Identify which cell holds the provided text, then report its (X, Y) central coordinate. 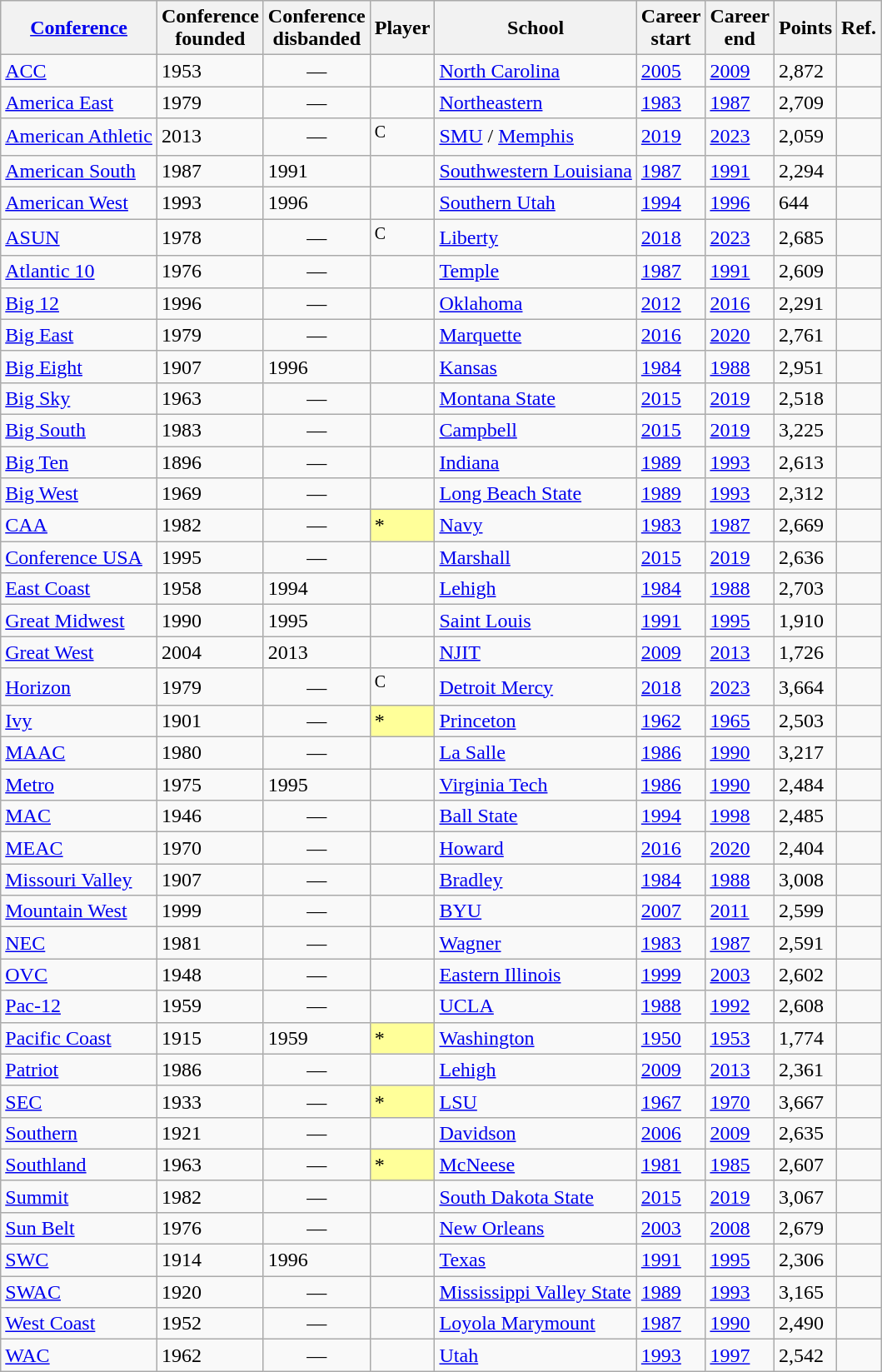
2,761 (805, 335)
Oklahoma (536, 303)
Princeton (536, 721)
Conferencedisbanded (316, 28)
1958 (210, 589)
SWAC (79, 1292)
2,951 (805, 367)
2012 (671, 303)
2,608 (805, 1006)
MAAC (79, 753)
2,685 (805, 238)
1980 (210, 753)
CAA (79, 526)
1967 (671, 1101)
America East (79, 102)
Indiana (536, 462)
Pac-12 (79, 1006)
Big Eight (79, 367)
1965 (740, 721)
Virginia Tech (536, 785)
Marquette (536, 335)
Washington (536, 1038)
Navy (536, 526)
Montana State (536, 398)
SEC (79, 1101)
2,294 (805, 171)
1950 (671, 1038)
Great West (79, 652)
1,910 (805, 621)
SWC (79, 1260)
Careerend (740, 28)
Southwestern Louisiana (536, 171)
Bradley (536, 880)
1952 (210, 1324)
Points (805, 28)
2,490 (805, 1324)
2,609 (805, 272)
Campbell (536, 430)
2,404 (805, 848)
LSU (536, 1101)
Sun Belt (79, 1229)
Metro (79, 785)
Atlantic 10 (79, 272)
2,613 (805, 462)
3,225 (805, 430)
Davidson (536, 1133)
2,872 (805, 71)
3,667 (805, 1101)
NJIT (536, 652)
Missouri Valley (79, 880)
Big Sky (79, 398)
West Coast (79, 1324)
Pacific Coast (79, 1038)
OVC (79, 975)
1948 (210, 975)
1,774 (805, 1038)
McNeese (536, 1165)
South Dakota State (536, 1196)
Big West (79, 494)
Mississippi Valley State (536, 1292)
1978 (210, 238)
American Athletic (79, 137)
Ref. (860, 28)
1920 (210, 1292)
2,291 (805, 303)
3,165 (805, 1292)
644 (805, 203)
2,485 (805, 816)
2005 (671, 71)
Conference USA (79, 557)
ACC (79, 71)
Kansas (536, 367)
1,726 (805, 652)
Howard (536, 848)
2,607 (805, 1165)
East Coast (79, 589)
Horizon (79, 686)
1985 (740, 1165)
SMU / Memphis (536, 137)
2,636 (805, 557)
2,484 (805, 785)
Long Beach State (536, 494)
Texas (536, 1260)
WAC (79, 1355)
2008 (740, 1229)
Summit (79, 1196)
NEC (79, 943)
1969 (210, 494)
MAC (79, 816)
Southern (79, 1133)
Player (402, 28)
2,635 (805, 1133)
North Carolina (536, 71)
UCLA (536, 1006)
2,602 (805, 975)
American West (79, 203)
Conference (79, 28)
2,503 (805, 721)
1975 (210, 785)
1998 (740, 816)
Conferencefounded (210, 28)
2,518 (805, 398)
MEAC (79, 848)
Careerstart (671, 28)
2,599 (805, 911)
1992 (740, 1006)
Southland (79, 1165)
Loyola Marymount (536, 1324)
Utah (536, 1355)
Detroit Mercy (536, 686)
School (536, 28)
2,669 (805, 526)
Big Ten (79, 462)
American South (79, 171)
2,059 (805, 137)
Big East (79, 335)
Big 12 (79, 303)
2,709 (805, 102)
1921 (210, 1133)
3,664 (805, 686)
2,591 (805, 943)
1896 (210, 462)
2006 (671, 1133)
Mountain West (79, 911)
Saint Louis (536, 621)
3,217 (805, 753)
1901 (210, 721)
1915 (210, 1038)
2,542 (805, 1355)
La Salle (536, 753)
2007 (671, 911)
Temple (536, 272)
Northeastern (536, 102)
3,067 (805, 1196)
2,312 (805, 494)
2,703 (805, 589)
Liberty (536, 238)
Great Midwest (79, 621)
Big South (79, 430)
1914 (210, 1260)
Eastern Illinois (536, 975)
2004 (210, 652)
Southern Utah (536, 203)
2,361 (805, 1070)
Patriot (79, 1070)
2,306 (805, 1260)
ASUN (79, 238)
2,679 (805, 1229)
1946 (210, 816)
Ball State (536, 816)
2011 (740, 911)
New Orleans (536, 1229)
BYU (536, 911)
Wagner (536, 943)
1933 (210, 1101)
Ivy (79, 721)
Marshall (536, 557)
3,008 (805, 880)
1997 (740, 1355)
